Search for the cell housing the specified text and yield its (x, y) center coordinate. 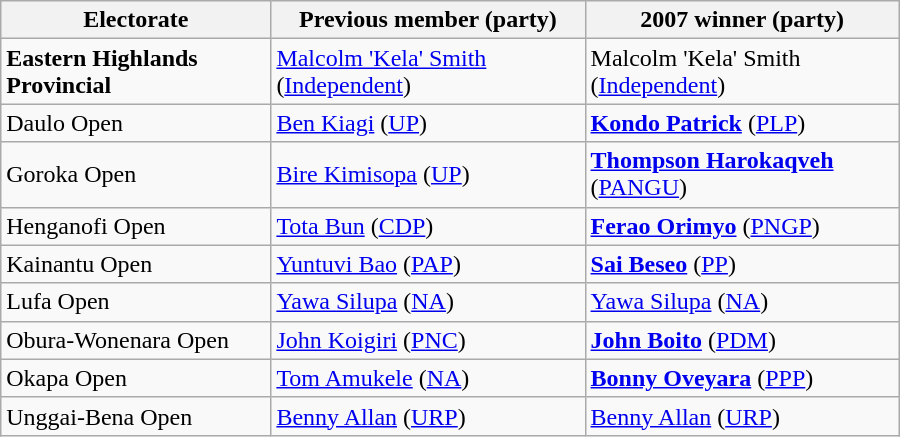
Goroka Open (136, 174)
2007 winner (party) (742, 20)
Lufa Open (136, 302)
Kainantu Open (136, 264)
Bire Kimisopa (UP) (428, 174)
John Boito (PDM) (742, 340)
Daulo Open (136, 123)
Yuntuvi Bao (PAP) (428, 264)
Obura-Wonenara Open (136, 340)
Electorate (136, 20)
Bonny Oveyara (PPP) (742, 378)
Sai Beseo (PP) (742, 264)
Ferao Orimyo (PNGP) (742, 226)
Okapa Open (136, 378)
Unggai-Bena Open (136, 416)
Kondo Patrick (PLP) (742, 123)
Tota Bun (CDP) (428, 226)
Ben Kiagi (UP) (428, 123)
Henganofi Open (136, 226)
Eastern Highlands Provincial (136, 72)
John Koigiri (PNC) (428, 340)
Thompson Harokaqveh (PANGU) (742, 174)
Tom Amukele (NA) (428, 378)
Previous member (party) (428, 20)
